Identify which cell holds the provided text, then report its (X, Y) central coordinate. 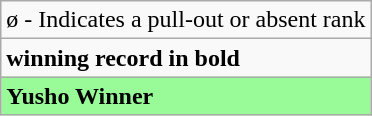
ø - Indicates a pull-out or absent rank (186, 20)
winning record in bold (186, 58)
Yusho Winner (186, 96)
